Search for the cell housing the specified text and yield its [x, y] center coordinate. 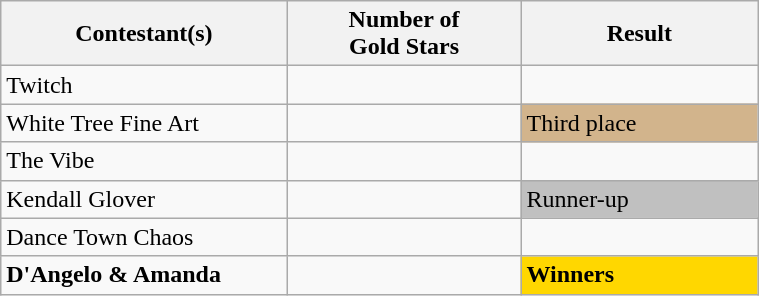
Number ofGold Stars [404, 34]
Kendall Glover [144, 199]
Result [640, 34]
Third place [640, 123]
White Tree Fine Art [144, 123]
The Vibe [144, 161]
Runner-up [640, 199]
Winners [640, 275]
D'Angelo & Amanda [144, 275]
Contestant(s) [144, 34]
Dance Town Chaos [144, 237]
Twitch [144, 85]
